Search for the cell housing the specified text and yield its (X, Y) center coordinate. 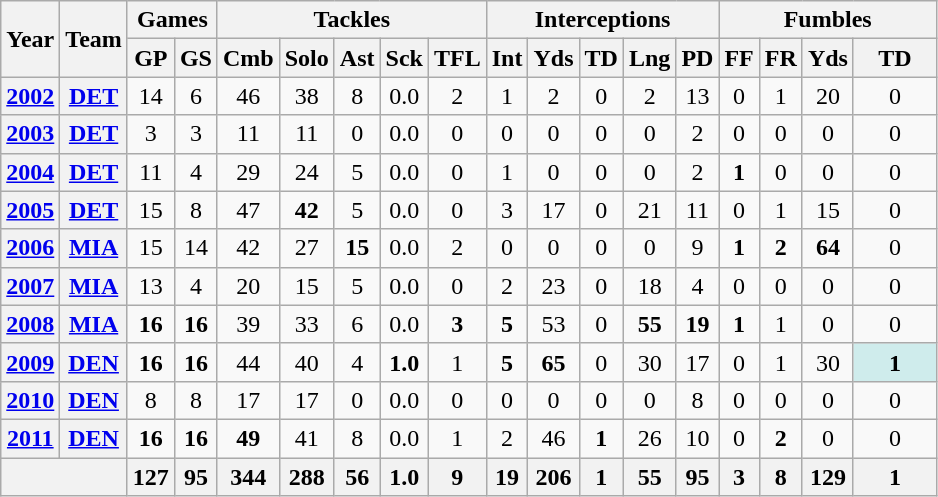
344 (248, 477)
Year (30, 39)
10 (698, 438)
2007 (30, 286)
Lng (649, 58)
29 (248, 172)
2002 (30, 96)
44 (248, 362)
33 (306, 324)
Fumbles (828, 20)
65 (554, 362)
Team (94, 39)
21 (649, 210)
Interceptions (602, 20)
129 (828, 477)
Sck (404, 58)
2009 (30, 362)
2011 (30, 438)
40 (306, 362)
Int (507, 58)
TFL (457, 58)
56 (357, 477)
FR (780, 58)
2003 (30, 134)
26 (649, 438)
47 (248, 210)
2010 (30, 400)
2006 (30, 248)
FF (739, 58)
Games (172, 20)
GS (196, 58)
18 (649, 286)
24 (306, 172)
49 (248, 438)
GP (150, 58)
Solo (306, 58)
23 (554, 286)
41 (306, 438)
27 (306, 248)
PD (698, 58)
53 (554, 324)
2005 (30, 210)
288 (306, 477)
2008 (30, 324)
39 (248, 324)
Tackles (352, 20)
38 (306, 96)
64 (828, 248)
Cmb (248, 58)
Ast (357, 58)
2004 (30, 172)
127 (150, 477)
206 (554, 477)
